Extract the (x, y) coordinate from the center of the cell holding the provided text.  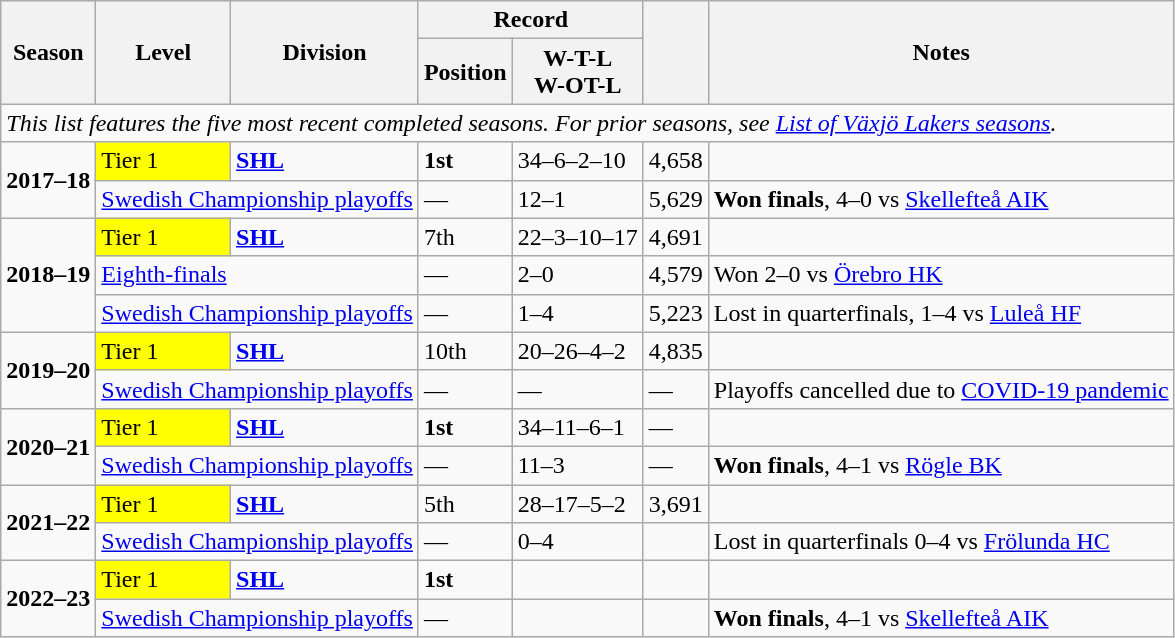
Position (465, 72)
2022–23 (48, 599)
2021–22 (48, 522)
1–4 (578, 313)
Division (325, 52)
4,579 (676, 275)
4,691 (676, 237)
12–1 (578, 199)
2019–20 (48, 370)
5th (465, 503)
Lost in quarterfinals 0–4 vs Frölunda HC (941, 542)
This list features the five most recent completed seasons. For prior seasons, see List of Växjö Lakers seasons. (588, 123)
3,691 (676, 503)
5,629 (676, 199)
4,835 (676, 351)
Season (48, 52)
Notes (941, 52)
Won finals, 4–0 vs Skellefteå AIK (941, 199)
2018–19 (48, 275)
W-T-LW-OT-L (578, 72)
Won finals, 4–1 vs Skellefteå AIK (941, 618)
2017–18 (48, 180)
Playoffs cancelled due to COVID-19 pandemic (941, 389)
7th (465, 237)
20–26–4–2 (578, 351)
Lost in quarterfinals, 1–4 vs Luleå HF (941, 313)
Level (164, 52)
Won finals, 4–1 vs Rögle BK (941, 465)
10th (465, 351)
11–3 (578, 465)
Won 2–0 vs Örebro HK (941, 275)
Eighth-finals (258, 275)
5,223 (676, 313)
2–0 (578, 275)
Record (530, 20)
22–3–10–17 (578, 237)
4,658 (676, 161)
34–11–6–1 (578, 427)
28–17–5–2 (578, 503)
0–4 (578, 542)
2020–21 (48, 446)
34–6–2–10 (578, 161)
